Extract the [x, y] coordinate from the center of the cell holding the provided text.  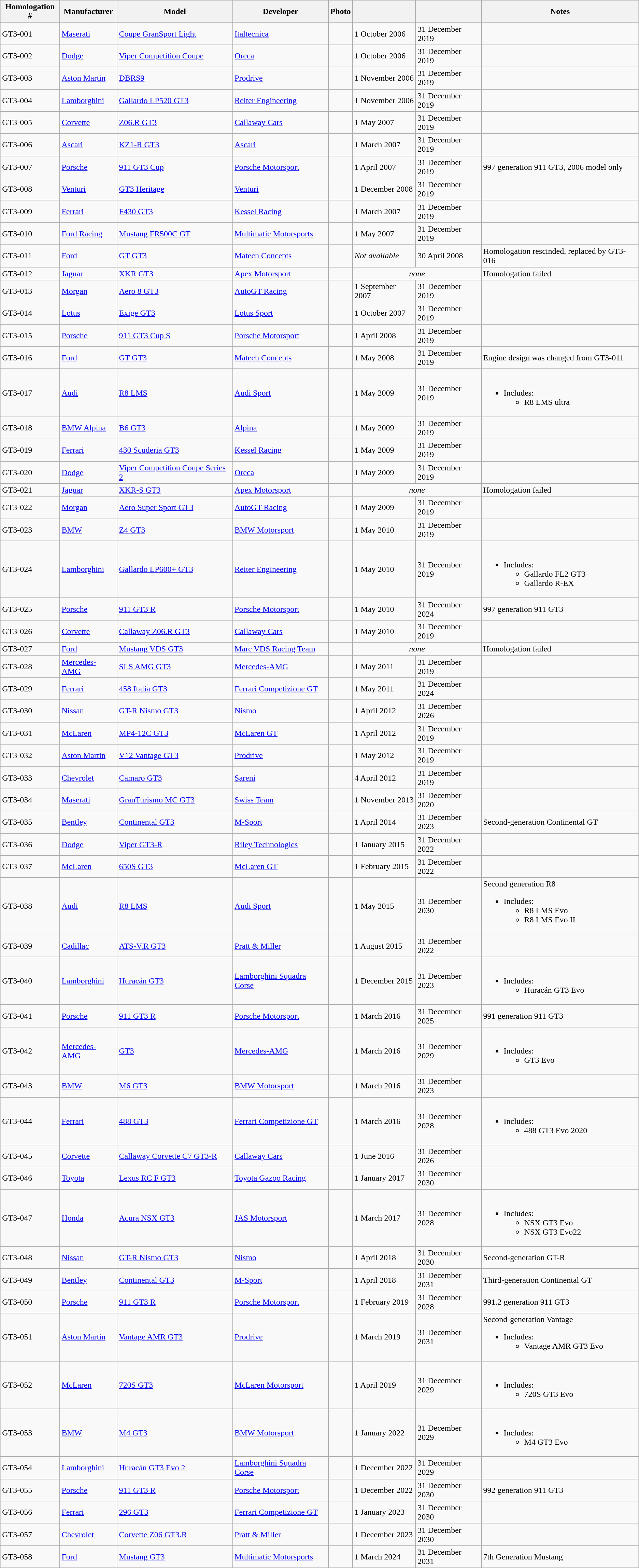
1 December 2008 [384, 189]
997 generation 911 GT3 [560, 609]
GT3-046 [30, 1179]
1 November 2013 [384, 800]
Ford Racing [88, 234]
Includes:720S GT3 Evo [560, 1385]
GT3-026 [30, 631]
Includes:R8 LMS ultra [560, 393]
GT3-013 [30, 291]
GT3-006 [30, 145]
GT3-056 [30, 1512]
1 January 2022 [384, 1433]
1 April 2008 [384, 335]
GT3-051 [30, 1337]
Includes:Huracán GT3 Evo [560, 981]
GT3-050 [30, 1302]
GT3-053 [30, 1433]
Cadillac [88, 946]
1 February 2019 [384, 1302]
GT3-005 [30, 122]
GT3-022 [30, 508]
458 Italia GT3 [175, 689]
Aero 8 GT3 [175, 291]
1 January 2017 [384, 1179]
GT3-036 [30, 844]
GT3-018 [30, 428]
GT3-043 [30, 1086]
1 April 2014 [384, 822]
991 generation 911 GT3 [560, 1016]
Second-generation VantageIncludes:Vantage AMR GT3 Evo [560, 1337]
Mustang GT3 [175, 1556]
ATS-V.R GT3 [175, 946]
Exige GT3 [175, 314]
Manufacturer [88, 12]
1 May 2015 [384, 906]
GT3-048 [30, 1258]
Sareni [281, 778]
7th Generation Mustang [560, 1556]
XKR GT3 [175, 274]
GT3-016 [30, 358]
1 August 2015 [384, 946]
GT3-010 [30, 234]
SLS AMG GT3 [175, 666]
4 April 2012 [384, 778]
GT3-055 [30, 1490]
1 April 2007 [384, 167]
Lexus RC F GT3 [175, 1179]
B6 GT3 [175, 428]
Not available [384, 256]
650S GT3 [175, 866]
1 February 2015 [384, 866]
1 December 2023 [384, 1535]
Includes:GT3 Evo [560, 1051]
GT3-014 [30, 314]
30 April 2008 [449, 256]
GT3-020 [30, 472]
Toyota Gazoo Racing [281, 1179]
Lotus [88, 314]
Second-generation GT-R [560, 1258]
GT3-019 [30, 450]
Gallardo LP520 GT3 [175, 100]
Model [175, 12]
MP4-12C GT3 [175, 733]
GT3-023 [30, 529]
1 December 2015 [384, 981]
1 January 2015 [384, 844]
Huracán GT3 Evo 2 [175, 1468]
GT3-001 [30, 33]
GT3-044 [30, 1121]
GT3 [175, 1051]
M4 GT3 [175, 1433]
1 June 2016 [384, 1156]
Riley Technologies [281, 844]
31 December 2020 [449, 800]
31 December 2025 [449, 1016]
GT3-040 [30, 981]
Honda [88, 1218]
488 GT3 [175, 1121]
Includes:NSX GT3 EvoNSX GT3 Evo22 [560, 1218]
GT3-049 [30, 1280]
911 GT3 Cup [175, 167]
1 May 2012 [384, 756]
GT3-024 [30, 569]
Marc VDS Racing Team [281, 649]
XKR-S GT3 [175, 490]
GT3-032 [30, 756]
Callaway Z06.R GT3 [175, 631]
Viper Competition Coupe Series 2 [175, 472]
Alpina [281, 428]
Second generation R8Includes:R8 LMS EvoR8 LMS Evo II [560, 906]
GT3-003 [30, 78]
Huracán GT3 [175, 981]
JAS Motorsport [281, 1218]
991.2 generation 911 GT3 [560, 1302]
Includes:Gallardo FL2 GT3Gallardo R-EX [560, 569]
Vantage AMR GT3 [175, 1337]
Includes:488 GT3 Evo 2020 [560, 1121]
Camaro GT3 [175, 778]
GT3-011 [30, 256]
1 March 2024 [384, 1556]
GT3-054 [30, 1468]
Photo [341, 12]
GT3-012 [30, 274]
Viper GT3-R [175, 844]
992 generation 911 GT3 [560, 1490]
GT3-035 [30, 822]
Coupe GranSport Light [175, 33]
Acura NSX GT3 [175, 1218]
Viper Competition Coupe [175, 56]
GT3-015 [30, 335]
Homologation # [30, 12]
Toyota [88, 1179]
GT3-052 [30, 1385]
Gallardo LP600+ GT3 [175, 569]
GT3-037 [30, 866]
Aero Super Sport GT3 [175, 508]
GT3-028 [30, 666]
1 January 2023 [384, 1512]
720S GT3 [175, 1385]
Mustang VDS GT3 [175, 649]
Lotus Sport [281, 314]
GT3-045 [30, 1156]
GT3-033 [30, 778]
GT3-017 [30, 393]
1 March 2017 [384, 1218]
DBRS9 [175, 78]
GT3-009 [30, 211]
V12 Vantage GT3 [175, 756]
GT3-007 [30, 167]
GranTurismo MC GT3 [175, 800]
Third-generation Continental GT [560, 1280]
Italtecnica [281, 33]
1 April 2019 [384, 1385]
GT3-029 [30, 689]
GT3-030 [30, 711]
BMW Alpina [88, 428]
GT3-057 [30, 1535]
F430 GT3 [175, 211]
GT3-021 [30, 490]
Includes:M4 GT3 Evo [560, 1433]
Engine design was changed from GT3-011 [560, 358]
Homologation rescinded, replaced by GT3-016 [560, 256]
GT3-004 [30, 100]
KZ1-R GT3 [175, 145]
M6 GT3 [175, 1086]
GT3-027 [30, 649]
GT3-047 [30, 1218]
GT3-025 [30, 609]
GT3-008 [30, 189]
GT3-031 [30, 733]
GT3-038 [30, 906]
Developer [281, 12]
GT3-041 [30, 1016]
1 March 2019 [384, 1337]
GT3-058 [30, 1556]
Corvette Z06 GT3.R [175, 1535]
296 GT3 [175, 1512]
997 generation 911 GT3, 2006 model only [560, 167]
GT3-039 [30, 946]
Notes [560, 12]
GT3-042 [30, 1051]
Z4 GT3 [175, 529]
430 Scuderia GT3 [175, 450]
GT3-034 [30, 800]
Second-generation Continental GT [560, 822]
GT3-002 [30, 56]
1 October 2007 [384, 314]
911 GT3 Cup S [175, 335]
Callaway Corvette C7 GT3-R [175, 1156]
1 May 2008 [384, 358]
Z06.R GT3 [175, 122]
Swiss Team [281, 800]
Mustang FR500C GT [175, 234]
GT3 Heritage [175, 189]
1 September 2007 [384, 291]
McLaren Motorsport [281, 1385]
